Find where the given text appears and provide that cell's center as [x, y] coordinate. 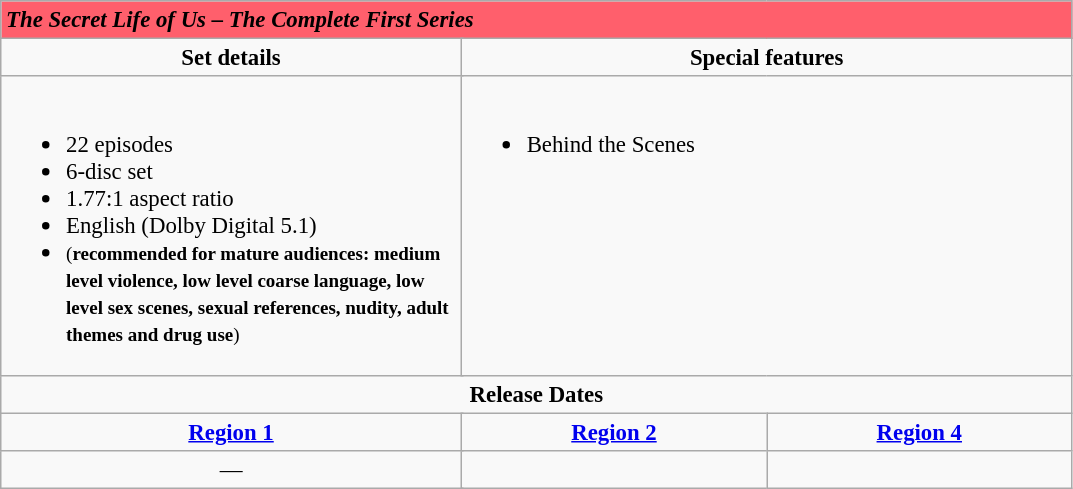
Region 4 [920, 432]
— [232, 469]
Release Dates [536, 394]
Region 1 [232, 432]
Behind the Scenes [766, 226]
Region 2 [614, 432]
Set details [232, 58]
Special features [766, 58]
The Secret Life of Us – The Complete First Series [536, 20]
